For the text-containing cell, return its midpoint in (X, Y) coordinate format. 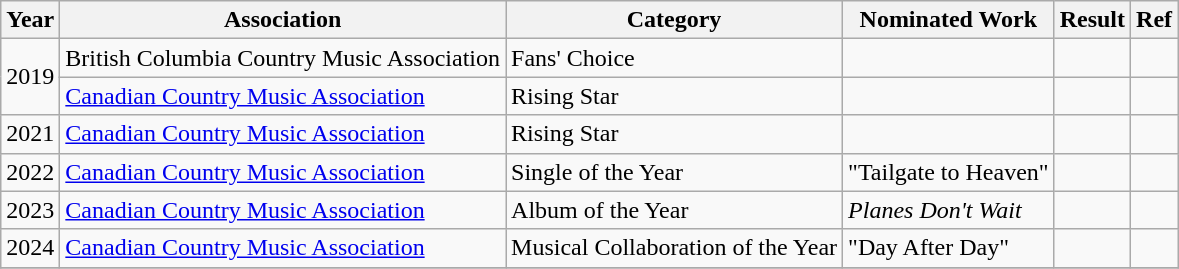
Fans' Choice (674, 58)
Year (30, 20)
Nominated Work (949, 20)
Association (283, 20)
2023 (30, 210)
2021 (30, 134)
2022 (30, 172)
Album of the Year (674, 210)
"Tailgate to Heaven" (949, 172)
2019 (30, 77)
"Day After Day" (949, 248)
Result (1092, 20)
2024 (30, 248)
Musical Collaboration of the Year (674, 248)
British Columbia Country Music Association (283, 58)
Planes Don't Wait (949, 210)
Category (674, 20)
Single of the Year (674, 172)
Ref (1154, 20)
